Find where the given text appears and provide that cell's center as (x, y) coordinate. 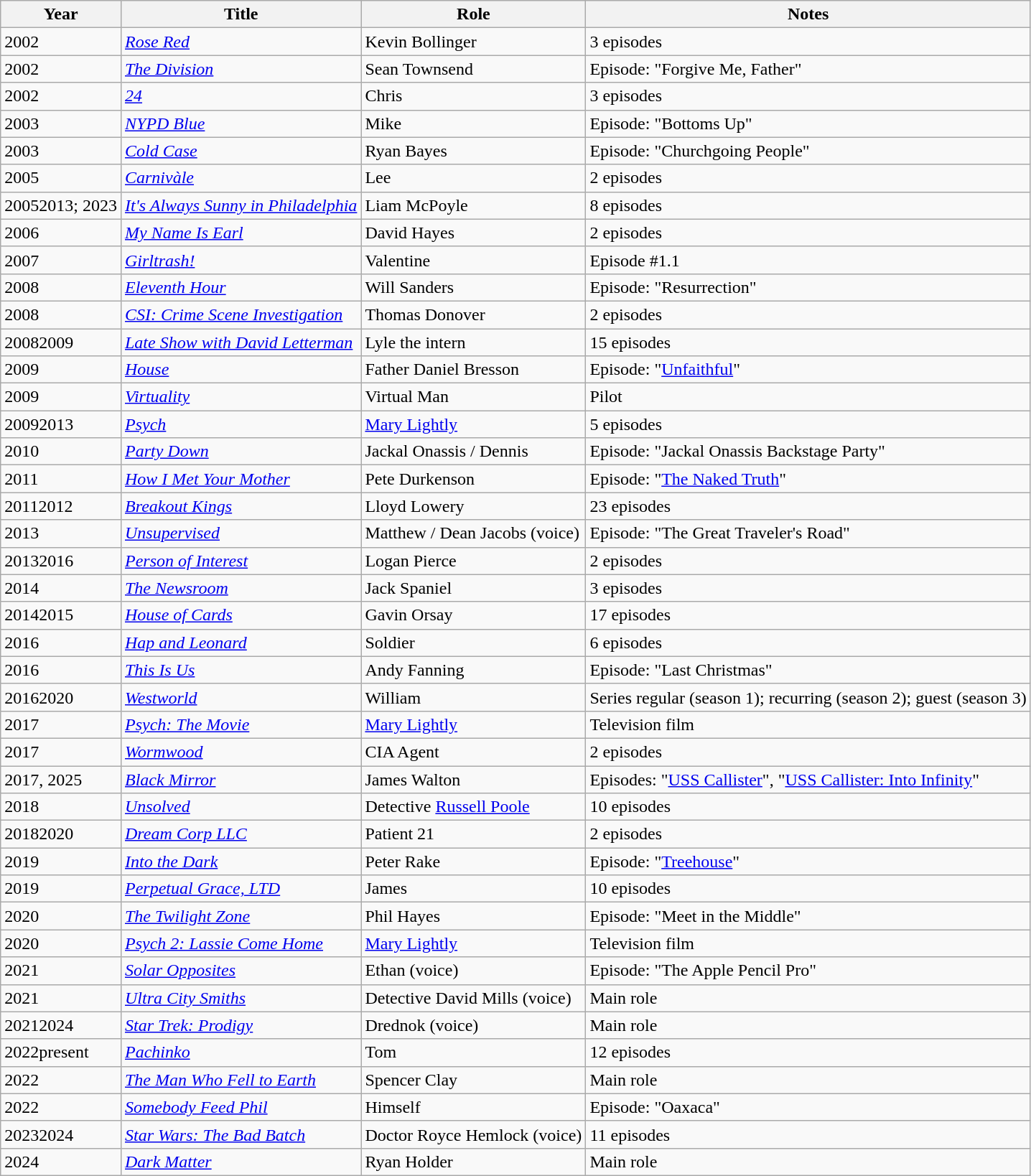
Star Trek: Prodigy (241, 1025)
2013 (61, 533)
Ryan Holder (474, 1162)
Valentine (474, 260)
Dark Matter (241, 1162)
James Walton (474, 779)
Episode: "Resurrection" (808, 287)
Title (241, 14)
Westworld (241, 697)
Matthew / Dean Jacobs (voice) (474, 533)
Unsupervised (241, 533)
Virtuality (241, 397)
Soldier (474, 643)
Tom (474, 1053)
12 episodes (808, 1053)
Solar Opposites (241, 971)
Jack Spaniel (474, 588)
Pilot (808, 397)
5 episodes (808, 424)
20052013; 2023 (61, 205)
Episode: "Unfaithful" (808, 370)
8 episodes (808, 205)
20212024 (61, 1025)
The Division (241, 69)
Into the Dark (241, 862)
Lloyd Lowery (474, 506)
Lee (474, 178)
The Twilight Zone (241, 916)
11 episodes (808, 1134)
Detective Russell Poole (474, 807)
This Is Us (241, 670)
David Hayes (474, 233)
20182020 (61, 834)
17 episodes (808, 615)
Hap and Leonard (241, 643)
My Name Is Earl (241, 233)
Phil Hayes (474, 916)
Eleventh Hour (241, 287)
24 (241, 96)
Role (474, 14)
Doctor Royce Hemlock (voice) (474, 1134)
2017, 2025 (61, 779)
2024 (61, 1162)
Wormwood (241, 752)
Psych 2: Lassie Come Home (241, 943)
Episode: "Oaxaca" (808, 1107)
Andy Fanning (474, 670)
Black Mirror (241, 779)
Gavin Orsay (474, 615)
Episode: "Last Christmas" (808, 670)
Virtual Man (474, 397)
Liam McPoyle (474, 205)
Person of Interest (241, 561)
Patient 21 (474, 834)
Episode: "Treehouse" (808, 862)
Jackal Onassis / Dennis (474, 452)
15 episodes (808, 342)
Father Daniel Bresson (474, 370)
Girltrash! (241, 260)
Thomas Donover (474, 314)
Episode: "Jackal Onassis Backstage Party" (808, 452)
Pete Durkenson (474, 479)
Episode: "Forgive Me, Father" (808, 69)
It's Always Sunny in Philadelphia (241, 205)
Mike (474, 123)
20112012 (61, 506)
2010 (61, 452)
Episode #1.1 (808, 260)
Unsolved (241, 807)
Episode: "Churchgoing People" (808, 151)
James (474, 889)
2005 (61, 178)
20232024 (61, 1134)
20142015 (61, 615)
Spencer Clay (474, 1080)
Detective David Mills (voice) (474, 998)
Late Show with David Letterman (241, 342)
How I Met Your Mother (241, 479)
2022present (61, 1053)
Breakout Kings (241, 506)
2011 (61, 479)
Ryan Bayes (474, 151)
2006 (61, 233)
Episodes: "USS Callister", "USS Callister: Into Infinity" (808, 779)
Perpetual Grace, LTD (241, 889)
Sean Townsend (474, 69)
Pachinko (241, 1053)
Ethan (voice) (474, 971)
20092013 (61, 424)
Ultra City Smiths (241, 998)
Party Down (241, 452)
William (474, 697)
20132016 (61, 561)
Peter Rake (474, 862)
Psych: The Movie (241, 724)
Cold Case (241, 151)
Lyle the intern (474, 342)
The Man Who Fell to Earth (241, 1080)
The Newsroom (241, 588)
Episode: "The Great Traveler's Road" (808, 533)
Drednok (voice) (474, 1025)
Series regular (season 1); recurring (season 2); guest (season 3) (808, 697)
23 episodes (808, 506)
Notes (808, 14)
6 episodes (808, 643)
Somebody Feed Phil (241, 1107)
CIA Agent (474, 752)
Episode: "Bottoms Up" (808, 123)
Year (61, 14)
2014 (61, 588)
20162020 (61, 697)
Himself (474, 1107)
Kevin Bollinger (474, 42)
2018 (61, 807)
Dream Corp LLC (241, 834)
CSI: Crime Scene Investigation (241, 314)
Episode: "Meet in the Middle" (808, 916)
House of Cards (241, 615)
20082009 (61, 342)
Episode: "The Apple Pencil Pro" (808, 971)
Rose Red (241, 42)
Carnivàle (241, 178)
Logan Pierce (474, 561)
NYPD Blue (241, 123)
Chris (474, 96)
2007 (61, 260)
House (241, 370)
Will Sanders (474, 287)
Star Wars: The Bad Batch (241, 1134)
Episode: "The Naked Truth" (808, 479)
Psych (241, 424)
